Scan for the cell matching the given text and deliver its [X, Y] coordinate at center. 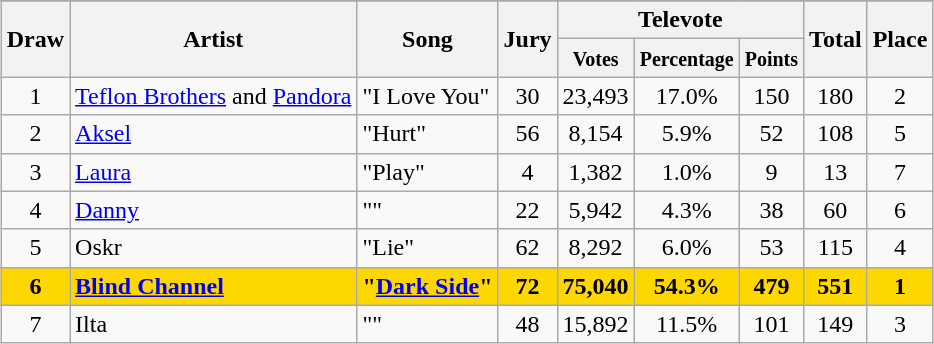
5,942 [596, 210]
"Dark Side" [428, 286]
180 [836, 96]
150 [771, 96]
108 [836, 134]
54.3% [686, 286]
Danny [214, 210]
479 [771, 286]
Oskr [214, 248]
"Play" [428, 172]
62 [528, 248]
38 [771, 210]
"I Love You" [428, 96]
75,040 [596, 286]
Percentage [686, 58]
4.3% [686, 210]
52 [771, 134]
6.0% [686, 248]
Jury [528, 39]
22 [528, 210]
53 [771, 248]
Laura [214, 172]
9 [771, 172]
Aksel [214, 134]
5.9% [686, 134]
60 [836, 210]
13 [836, 172]
Votes [596, 58]
Place [900, 39]
8,292 [596, 248]
Song [428, 39]
8,154 [596, 134]
Ilta [214, 324]
Teflon Brothers and Pandora [214, 96]
Televote [680, 20]
115 [836, 248]
72 [528, 286]
17.0% [686, 96]
149 [836, 324]
Total [836, 39]
"Lie" [428, 248]
1,382 [596, 172]
Points [771, 58]
1.0% [686, 172]
56 [528, 134]
30 [528, 96]
551 [836, 286]
101 [771, 324]
Artist [214, 39]
Blind Channel [214, 286]
48 [528, 324]
23,493 [596, 96]
15,892 [596, 324]
11.5% [686, 324]
Draw [35, 39]
"Hurt" [428, 134]
